Provide the [x, y] coordinate of the cell's center where the given text is located.  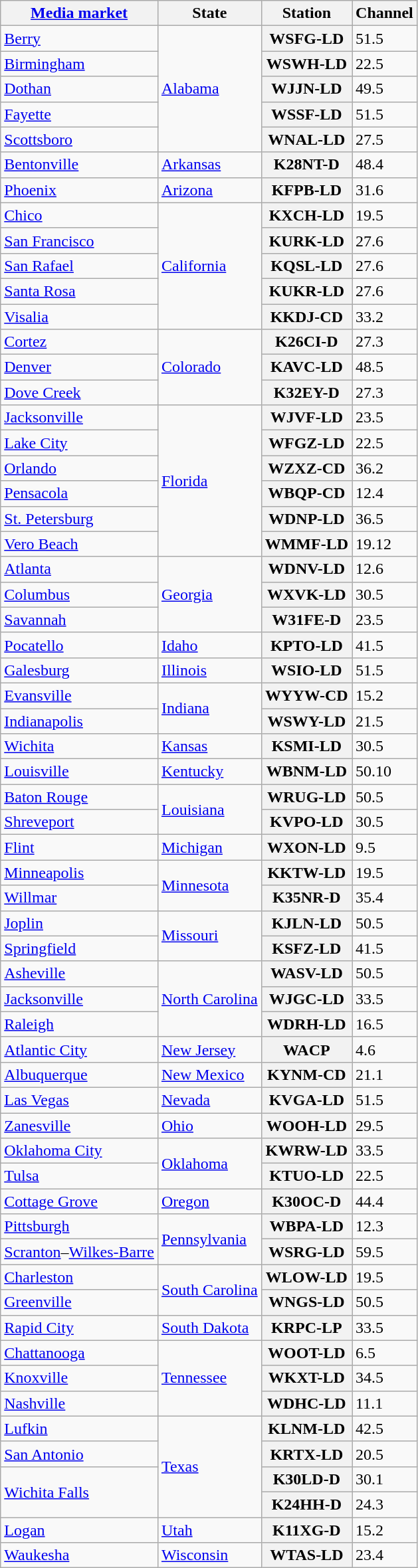
36.2 [385, 468]
WBQP-CD [306, 493]
42.5 [385, 1429]
Vero Beach [80, 544]
Willmar [80, 898]
WSWY-LD [306, 721]
Tennessee [209, 1378]
Dove Creek [80, 392]
Station [306, 13]
San Francisco [80, 240]
WYYW-CD [306, 695]
Albuquerque [80, 1075]
South Dakota [209, 1328]
KRPC-LP [306, 1328]
Illinois [209, 670]
KVPO-LD [306, 822]
KJLN-LD [306, 923]
Ohio [209, 1126]
Cortez [80, 342]
Visalia [80, 317]
11.1 [385, 1403]
WSWH-LD [306, 64]
Dothan [80, 89]
Nevada [209, 1100]
Channel [385, 13]
KUKR-LD [306, 291]
Michigan [209, 847]
North Carolina [209, 999]
K28NT-D [306, 165]
KTUO-LD [306, 1176]
Nashville [80, 1403]
Florida [209, 481]
31.6 [385, 190]
WNAL-LD [306, 139]
Knoxville [80, 1378]
KFPB-LD [306, 190]
Denver [80, 367]
16.5 [385, 1024]
Chattanooga [80, 1353]
WLOW-LD [306, 1277]
Indiana [209, 708]
Wichita Falls [80, 1492]
KKDJ-CD [306, 317]
Baton Rouge [80, 797]
South Carolina [209, 1290]
WFGZ-LD [306, 443]
New Jersey [209, 1049]
48.4 [385, 165]
59.5 [385, 1252]
WRUG-LD [306, 797]
6.5 [385, 1353]
Arkansas [209, 165]
Lake City [80, 443]
12.3 [385, 1227]
Media market [80, 13]
Kansas [209, 746]
23.4 [385, 1555]
Missouri [209, 936]
34.5 [385, 1378]
Minnesota [209, 885]
New Mexico [209, 1075]
WASV-LD [306, 974]
KRTX-LD [306, 1454]
KKTW-LD [306, 873]
Atlantic City [80, 1049]
WNGS-LD [306, 1302]
WDHC-LD [306, 1403]
Georgia [209, 594]
WMMF-LD [306, 544]
KWRW-LD [306, 1151]
29.5 [385, 1126]
San Antonio [80, 1454]
Scottsboro [80, 139]
Scranton–Wilkes-Barre [80, 1252]
Zanesville [80, 1126]
WSRG-LD [306, 1252]
Fayette [80, 114]
Savannah [80, 620]
Indianapolis [80, 721]
Idaho [209, 645]
Logan [80, 1529]
Waukesha [80, 1555]
WDNP-LD [306, 519]
Oklahoma [209, 1164]
Evansville [80, 695]
27.5 [385, 139]
Charleston [80, 1277]
K30LD-D [306, 1479]
Oregon [209, 1201]
9.5 [385, 847]
Raleigh [80, 1024]
Colorado [209, 367]
State [209, 13]
Oklahoma City [80, 1151]
WZXZ-CD [306, 468]
50.10 [385, 772]
Pittsburgh [80, 1227]
San Rafael [80, 266]
WKXT-LD [306, 1378]
21.1 [385, 1075]
Lufkin [80, 1429]
Santa Rosa [80, 291]
WDNV-LD [306, 569]
KVGA-LD [306, 1100]
Phoenix [80, 190]
WBPA-LD [306, 1227]
Wichita [80, 746]
WJVF-LD [306, 418]
Asheville [80, 974]
30.1 [385, 1479]
Cottage Grove [80, 1201]
WACP [306, 1049]
19.12 [385, 544]
WDRH-LD [306, 1024]
KYNM-CD [306, 1075]
WJGC-LD [306, 999]
Pensacola [80, 493]
Greenville [80, 1302]
Berry [80, 39]
36.5 [385, 519]
KSMI-LD [306, 746]
4.6 [385, 1049]
49.5 [385, 89]
12.6 [385, 569]
Shreveport [80, 822]
KSFZ-LD [306, 948]
KPTO-LD [306, 645]
Springfield [80, 948]
WOOH-LD [306, 1126]
21.5 [385, 721]
K32EY-D [306, 392]
K30OC-D [306, 1201]
Chico [80, 215]
WSFG-LD [306, 39]
Atlanta [80, 569]
Pennsylvania [209, 1239]
12.4 [385, 493]
WSSF-LD [306, 114]
Wisconsin [209, 1555]
24.3 [385, 1504]
WSIO-LD [306, 670]
WTAS-LD [306, 1555]
WJJN-LD [306, 89]
33.2 [385, 317]
Columbus [80, 594]
Pocatello [80, 645]
WOOT-LD [306, 1353]
Galesburg [80, 670]
WBNM-LD [306, 772]
Joplin [80, 923]
Arizona [209, 190]
20.5 [385, 1454]
Texas [209, 1466]
St. Petersburg [80, 519]
Utah [209, 1529]
California [209, 266]
WXON-LD [306, 847]
Alabama [209, 89]
K26CI-D [306, 342]
WXVK-LD [306, 594]
Kentucky [209, 772]
KURK-LD [306, 240]
Tulsa [80, 1176]
K11XG-D [306, 1529]
35.4 [385, 898]
Louisiana [209, 810]
KXCH-LD [306, 215]
Orlando [80, 468]
48.5 [385, 367]
Louisville [80, 772]
Rapid City [80, 1328]
K35NR-D [306, 898]
Minneapolis [80, 873]
KLNM-LD [306, 1429]
KAVC-LD [306, 367]
Flint [80, 847]
KQSL-LD [306, 266]
Las Vegas [80, 1100]
44.4 [385, 1201]
Bentonville [80, 165]
W31FE-D [306, 620]
K24HH-D [306, 1504]
Birmingham [80, 64]
